For the text-containing cell, return its midpoint in [x, y] coordinate format. 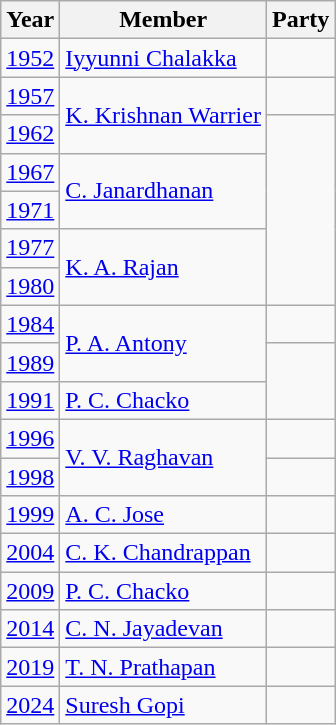
V. V. Raghavan [164, 457]
Year [30, 20]
1989 [30, 362]
1980 [30, 286]
T. N. Prathapan [164, 667]
A. C. Jose [164, 515]
2019 [30, 667]
2024 [30, 705]
Suresh Gopi [164, 705]
K. Krishnan Warrier [164, 115]
1984 [30, 324]
C. Janardhanan [164, 191]
1991 [30, 400]
1999 [30, 515]
1957 [30, 96]
1971 [30, 210]
Member [164, 20]
2009 [30, 591]
2014 [30, 629]
1996 [30, 438]
1998 [30, 477]
1952 [30, 58]
K. A. Rajan [164, 267]
1977 [30, 248]
C. N. Jayadevan [164, 629]
Iyyunni Chalakka [164, 58]
C. K. Chandrappan [164, 553]
1967 [30, 172]
2004 [30, 553]
1962 [30, 134]
Party [300, 20]
P. A. Antony [164, 343]
